Scan for the cell matching the given text and deliver its (X, Y) coordinate at center. 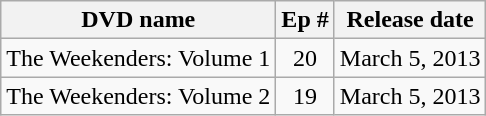
The Weekenders: Volume 1 (138, 58)
19 (305, 96)
The Weekenders: Volume 2 (138, 96)
DVD name (138, 20)
Release date (410, 20)
Ep # (305, 20)
20 (305, 58)
